Return [x, y] of the center of cell containing provided text 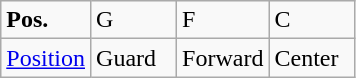
F [223, 20]
Pos. [46, 20]
G [134, 20]
Guard [134, 58]
Position [46, 58]
Center [312, 58]
Forward [223, 58]
C [312, 20]
